For the text-containing cell, return its midpoint in (X, Y) coordinate format. 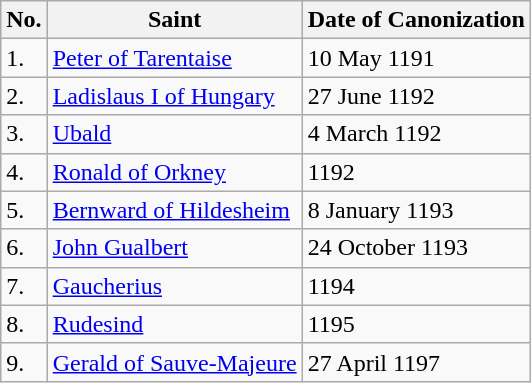
9. (24, 362)
10 May 1191 (416, 58)
7. (24, 286)
24 October 1193 (416, 248)
Ronald of Orkney (174, 172)
Gaucherius (174, 286)
Peter of Tarentaise (174, 58)
3. (24, 134)
8 January 1193 (416, 210)
8. (24, 324)
4 March 1192 (416, 134)
1. (24, 58)
No. (24, 20)
Saint (174, 20)
27 June 1192 (416, 96)
1192 (416, 172)
2. (24, 96)
John Gualbert (174, 248)
Date of Canonization (416, 20)
Gerald of Sauve-Majeure (174, 362)
27 April 1197 (416, 362)
Ubald (174, 134)
5. (24, 210)
6. (24, 248)
Rudesind (174, 324)
1194 (416, 286)
1195 (416, 324)
Bernward of Hildesheim (174, 210)
4. (24, 172)
Ladislaus I of Hungary (174, 96)
